Pinpoint the cell where the given text exists, returning its (X, Y) midpoint coordinate. 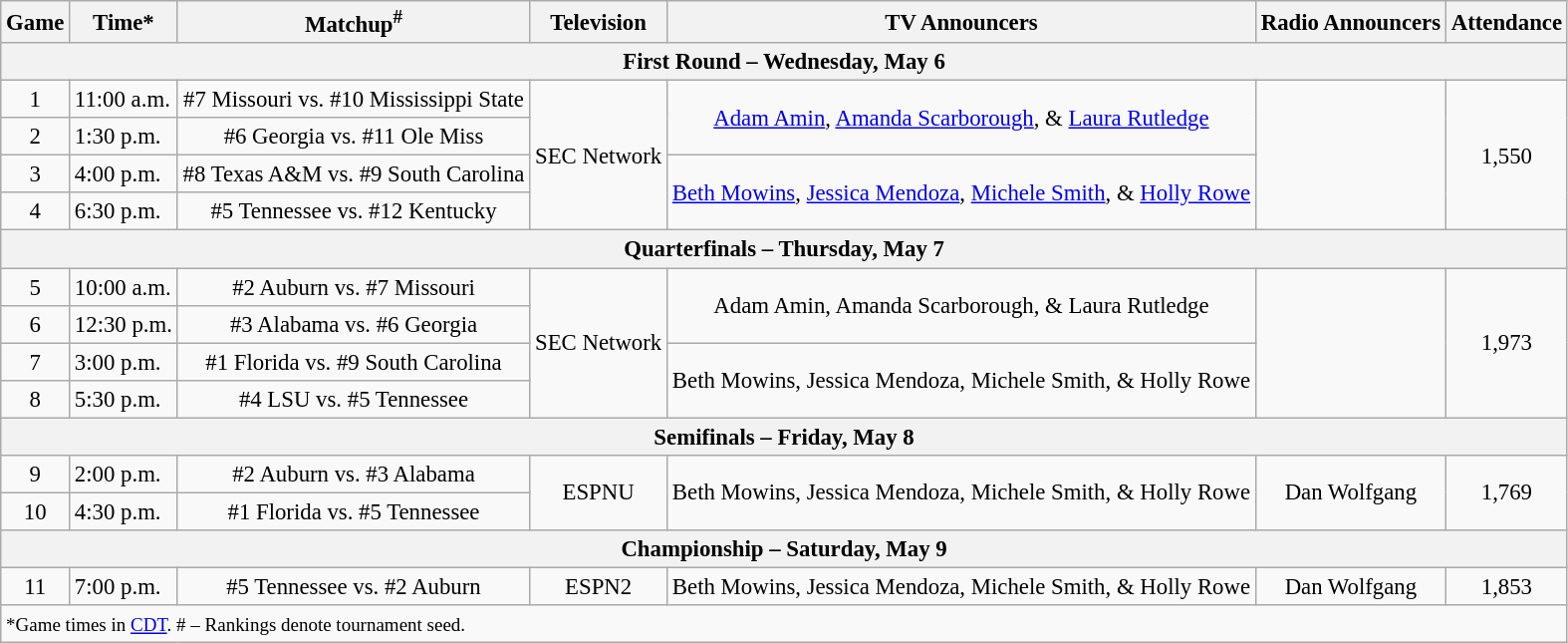
1 (36, 100)
11 (36, 586)
ESPNU (599, 492)
Championship – Saturday, May 9 (785, 549)
1,769 (1506, 492)
3 (36, 174)
6 (36, 324)
#6 Georgia vs. #11 Ole Miss (353, 137)
4:30 p.m. (124, 511)
9 (36, 475)
7:00 p.m. (124, 586)
11:00 a.m. (124, 100)
5 (36, 287)
Attendance (1506, 22)
#3 Alabama vs. #6 Georgia (353, 324)
10 (36, 511)
10:00 a.m. (124, 287)
#5 Tennessee vs. #2 Auburn (353, 586)
7 (36, 362)
TV Announcers (962, 22)
1,853 (1506, 586)
*Game times in CDT. # – Rankings denote tournament seed. (785, 624)
4:00 p.m. (124, 174)
3:00 p.m. (124, 362)
1,550 (1506, 156)
#1 Florida vs. #5 Tennessee (353, 511)
2 (36, 137)
Television (599, 22)
ESPN2 (599, 586)
#4 LSU vs. #5 Tennessee (353, 399)
6:30 p.m. (124, 212)
4 (36, 212)
Semifinals – Friday, May 8 (785, 437)
#2 Auburn vs. #3 Alabama (353, 475)
12:30 p.m. (124, 324)
Game (36, 22)
First Round – Wednesday, May 6 (785, 62)
Radio Announcers (1351, 22)
#7 Missouri vs. #10 Mississippi State (353, 100)
#8 Texas A&M vs. #9 South Carolina (353, 174)
5:30 p.m. (124, 399)
8 (36, 399)
#1 Florida vs. #9 South Carolina (353, 362)
Quarterfinals – Thursday, May 7 (785, 249)
Time* (124, 22)
2:00 p.m. (124, 475)
1,973 (1506, 343)
1:30 p.m. (124, 137)
#5 Tennessee vs. #12 Kentucky (353, 212)
Matchup# (353, 22)
#2 Auburn vs. #7 Missouri (353, 287)
